Pinpoint the cell where the given text exists, returning its (X, Y) midpoint coordinate. 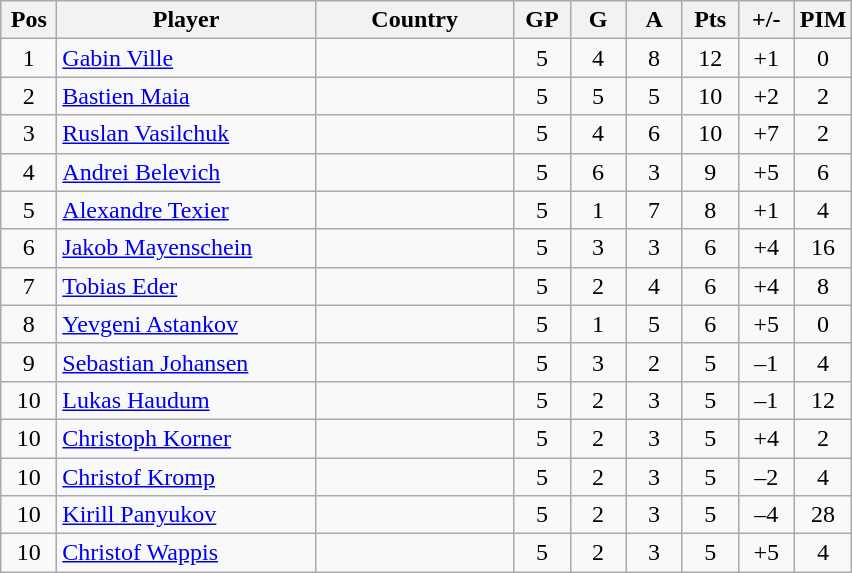
–4 (766, 515)
Kirill Panyukov (186, 515)
Sebastian Johansen (186, 362)
Tobias Eder (186, 286)
+7 (766, 134)
Pts (710, 20)
Christof Kromp (186, 477)
+/- (766, 20)
PIM (823, 20)
Andrei Belevich (186, 172)
Jakob Mayenschein (186, 248)
Lukas Haudum (186, 400)
Alexandre Texier (186, 210)
Player (186, 20)
Gabin Ville (186, 58)
Ruslan Vasilchuk (186, 134)
Pos (29, 20)
Yevgeni Astankov (186, 324)
G (598, 20)
+2 (766, 96)
Christof Wappis (186, 553)
28 (823, 515)
Bastien Maia (186, 96)
16 (823, 248)
GP (542, 20)
A (654, 20)
Country (414, 20)
Christoph Korner (186, 438)
–2 (766, 477)
